Scan for the cell matching the given text and deliver its [X, Y] coordinate at center. 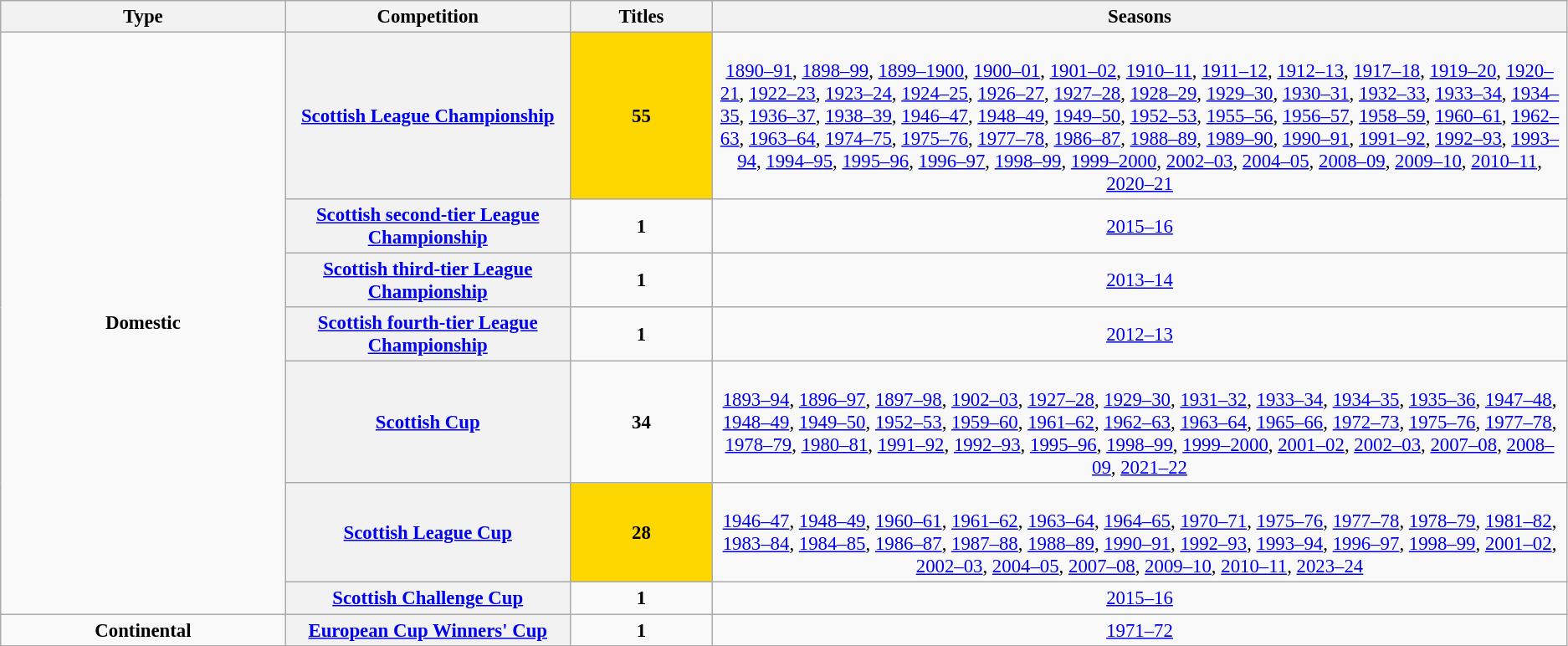
Scottish Cup [428, 423]
Scottish fourth-tier League Championship [428, 335]
Scottish third-tier League Championship [428, 281]
Scottish second-tier League Championship [428, 226]
28 [641, 534]
Scottish League Cup [428, 534]
2012–13 [1140, 335]
Seasons [1140, 17]
Type [143, 17]
Domestic [143, 323]
1971–72 [1140, 630]
Continental [143, 630]
Scottish Challenge Cup [428, 598]
55 [641, 116]
Titles [641, 17]
2013–14 [1140, 281]
34 [641, 423]
European Cup Winners' Cup [428, 630]
Competition [428, 17]
Scottish League Championship [428, 116]
